Return (x, y) of the center of cell containing provided text 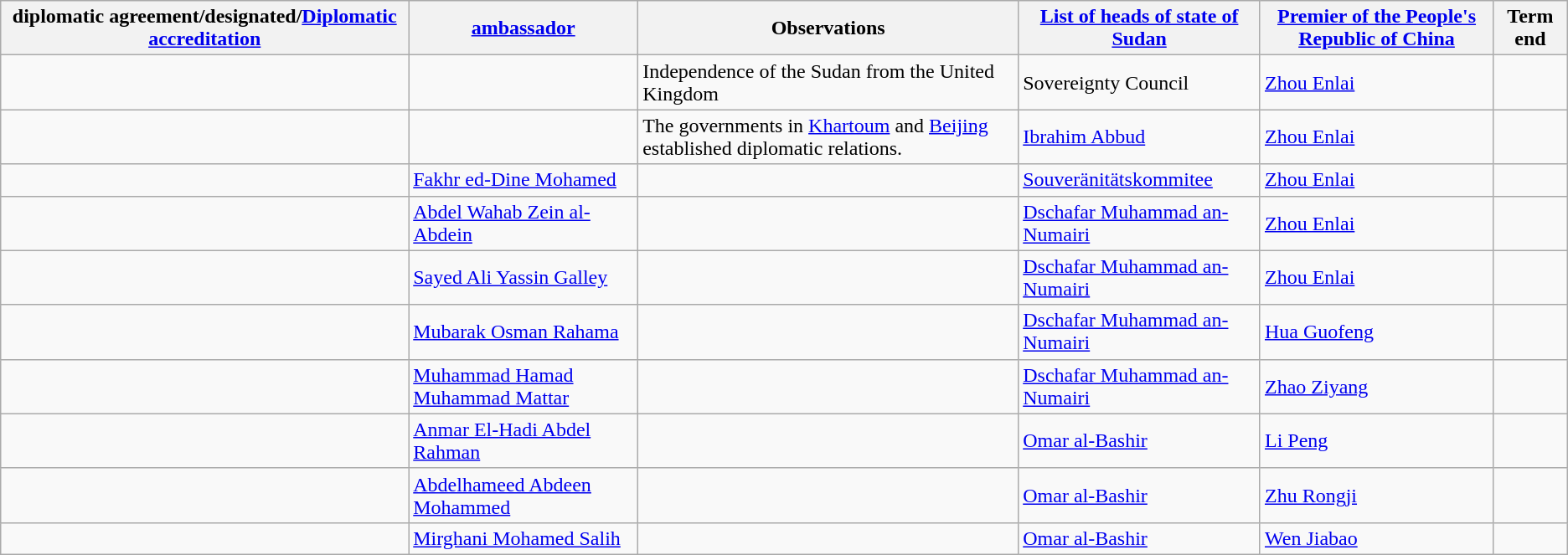
Abdelhameed Abdeen Mohammed (524, 496)
ambassador (524, 28)
The governments in Khartoum and Beijing established diplomatic relations. (828, 137)
List of heads of state of Sudan (1139, 28)
Abdel Wahab Zein al-Abdein (524, 223)
Hua Guofeng (1376, 331)
Term end (1531, 28)
Mubarak Osman Rahama (524, 331)
Wen Jiabao (1376, 538)
diplomatic agreement/designated/Diplomatic accreditation (204, 28)
Observations (828, 28)
Sovereignty Council (1139, 82)
Anmar El-Hadi Abdel Rahman (524, 440)
Fakhr ed-Dine Mohamed (524, 180)
Souveränitätskommitee (1139, 180)
Sayed Ali Yassin Galley (524, 278)
Li Peng (1376, 440)
Independence of the Sudan from the United Kingdom (828, 82)
Mirghani Mohamed Salih (524, 538)
Muhammad Hamad Muhammad Mattar (524, 387)
Zhao Ziyang (1376, 387)
Ibrahim Abbud (1139, 137)
Premier of the People's Republic of China (1376, 28)
Zhu Rongji (1376, 496)
